Return the [X, Y] coordinate for the center point of the cell that contains the specified text.  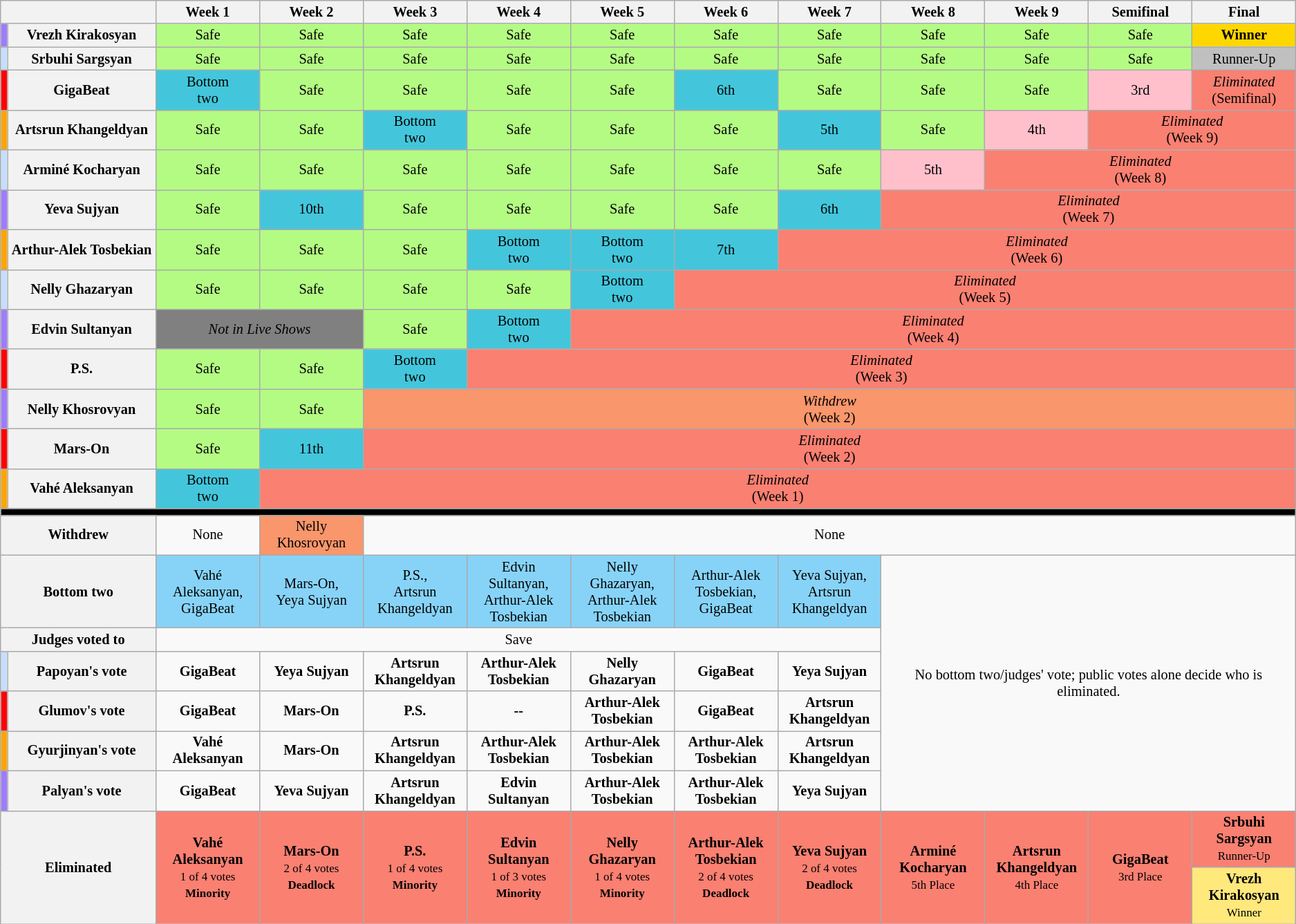
Eliminated (Week 3) [881, 369]
Palyan's vote [82, 791]
Yeva Sujyan2 of 4 votes Deadlock [829, 867]
Withdrew (Week 2) [829, 409]
P.S.1 of 4 votes Minority [415, 867]
Nelly Ghazaryan1 of 4 votes Minority [622, 867]
Eliminated (Week 2) [829, 449]
Week 7 [829, 12]
4th [1037, 130]
Eliminated (Week 7) [1089, 209]
Week 1 [208, 12]
11th [312, 449]
Final [1244, 12]
Save [518, 639]
Eliminated (Week 5) [985, 290]
Semifinal [1140, 12]
GigaBeat3rd Place [1140, 867]
Vahé Aleksanyan1 of 4 votes Minority [208, 867]
Gyurjinyan's vote [82, 751]
Withdrew [79, 535]
Mars-On2 of 4 votes Deadlock [312, 867]
Winner [1244, 35]
Glumov's vote [82, 711]
Vahé Aleksanyan,GigaBeat [208, 592]
Week 5 [622, 12]
Bottom two [79, 592]
7th [726, 249]
Eliminated (Week 1) [778, 489]
-- [518, 711]
Week 8 [933, 12]
Yeva Sujyan,Artsrun Khangeldyan [829, 592]
Eliminated (Week 8) [1140, 170]
Vrezh KirakosyanWinner [1244, 895]
Arminé Kocharyan5th Place [933, 867]
Edvin Sultanyan,Arthur-Alek Tosbekian [518, 592]
Judges voted to [79, 639]
Arminé Kocharyan [82, 170]
Mars-On,Yeya Sujyan [312, 592]
Week 2 [312, 12]
Arthur-Alek Tosbekian,GigaBeat [726, 592]
Vrezh Kirakosyan [82, 35]
P.S.,Artsrun Khangeldyan [415, 592]
Nelly Ghazaryan,Arthur-Alek Tosbekian [622, 592]
Eliminated (Week 4) [933, 329]
Week 6 [726, 12]
Week 3 [415, 12]
10th [312, 209]
Srbuhi Sargsyan [82, 59]
Eliminated (Semifinal) [1244, 90]
Arthur-Alek Tosbekian2 of 4 votes Deadlock [726, 867]
Srbuhi SargsyanRunner-Up [1244, 839]
No bottom two/judges' vote; public votes alone decide who is eliminated. [1089, 683]
Week 4 [518, 12]
Eliminated (Week 6) [1037, 249]
Not in Live Shows [260, 329]
Edvin Sultanyan1 of 3 votes Minority [518, 867]
Runner-Up [1244, 59]
Eliminated [79, 867]
Artsrun Khangeldyan4th Place [1037, 867]
Week 9 [1037, 12]
Papoyan's vote [82, 671]
3rd [1140, 90]
Eliminated (Week 9) [1192, 130]
